Return [X, Y] of the center of cell containing provided text 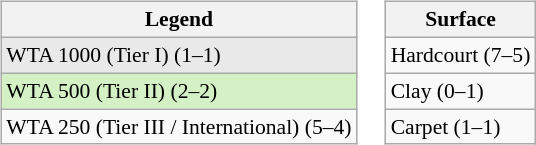
Legend [178, 20]
WTA 500 (Tier II) (2–2) [178, 91]
Hardcourt (7–5) [461, 55]
WTA 1000 (Tier I) (1–1) [178, 55]
Surface [461, 20]
Carpet (1–1) [461, 127]
Clay (0–1) [461, 91]
WTA 250 (Tier III / International) (5–4) [178, 127]
